Find where the given text appears and provide that cell's center as [x, y] coordinate. 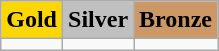
Silver [98, 20]
Bronze [176, 20]
Gold [32, 20]
